Search for the cell housing the specified text and yield its [X, Y] center coordinate. 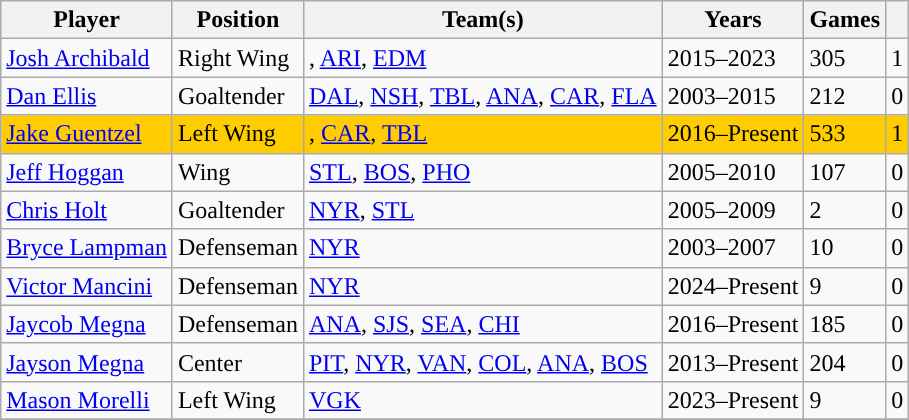
DAL, NSH, TBL, ANA, CAR, FLA [482, 96]
Jeff Hoggan [87, 172]
Jayson Megna [87, 362]
Wing [238, 172]
2005–2010 [733, 172]
Mason Morelli [87, 400]
, ARI, EDM [482, 58]
2003–2015 [733, 96]
Right Wing [238, 58]
Bryce Lampman [87, 248]
107 [845, 172]
2024–Present [733, 286]
Jake Guentzel [87, 134]
Games [845, 20]
305 [845, 58]
VGK [482, 400]
NYR, STL [482, 210]
212 [845, 96]
2003–2007 [733, 248]
Years [733, 20]
2015–2023 [733, 58]
Dan Ellis [87, 96]
204 [845, 362]
Center [238, 362]
10 [845, 248]
ANA, SJS, SEA, CHI [482, 324]
185 [845, 324]
Victor Mancini [87, 286]
STL, BOS, PHO [482, 172]
Position [238, 20]
2 [845, 210]
PIT, NYR, VAN, COL, ANA, BOS [482, 362]
533 [845, 134]
2023–Present [733, 400]
Chris Holt [87, 210]
2013–Present [733, 362]
Player [87, 20]
2005–2009 [733, 210]
Josh Archibald [87, 58]
Team(s) [482, 20]
Jaycob Megna [87, 324]
, CAR, TBL [482, 134]
